For the text-containing cell, return its midpoint in [x, y] coordinate format. 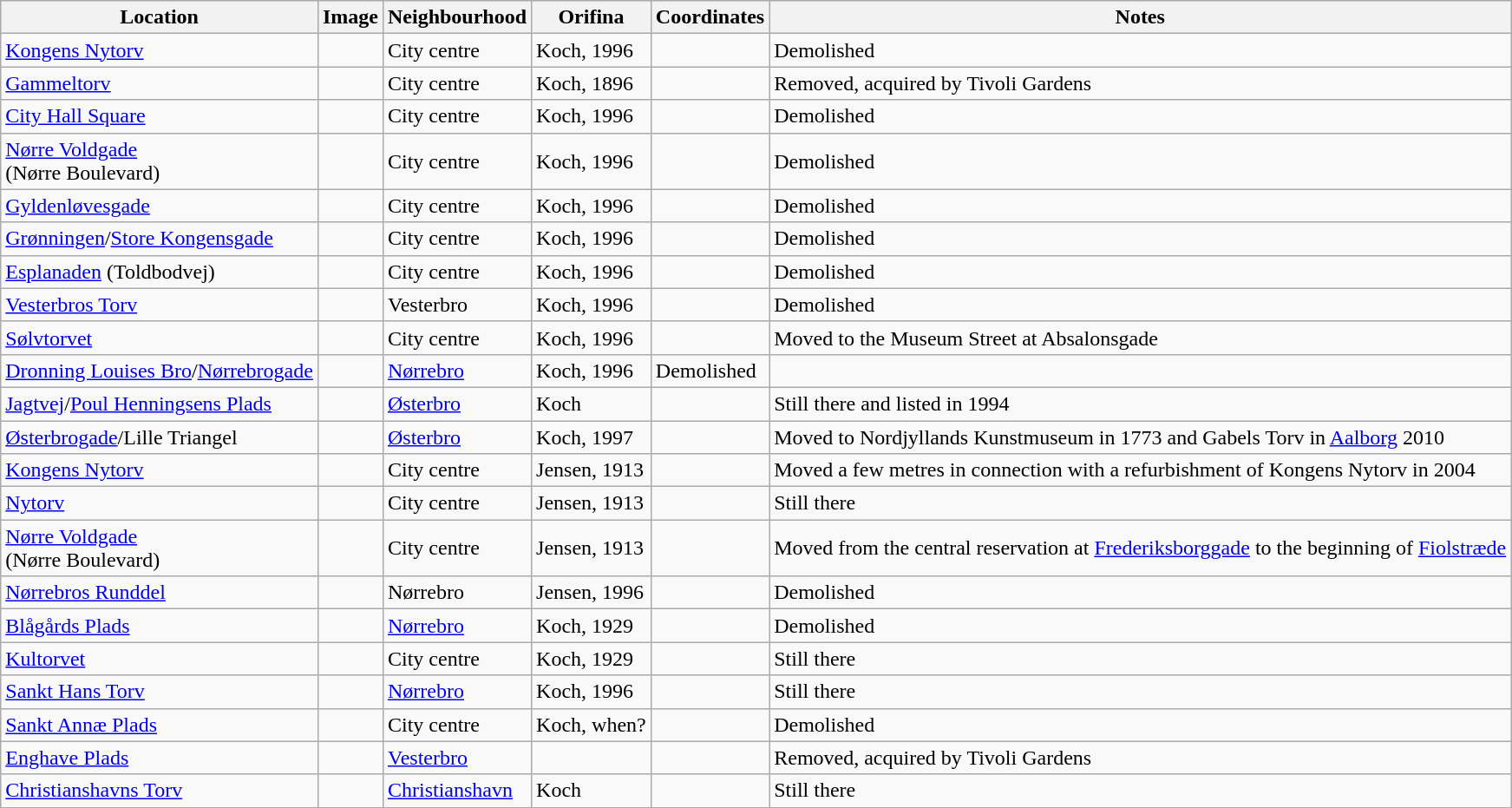
Christianshavns Torv [160, 791]
Blågårds Plads [160, 626]
Koch, 1896 [592, 83]
Christianshavn [456, 791]
Dronning Louises Bro/Nørrebrogade [160, 371]
Moved to the Museum Street at Absalonsgade [1140, 338]
Østerbrogade/Lille Triangel [160, 437]
Vesterbros Torv [160, 305]
Location [160, 17]
Sankt Annæ Plads [160, 725]
Sankt Hans Torv [160, 692]
City Hall Square [160, 116]
Gammeltorv [160, 83]
Jensen, 1996 [592, 593]
Gyldenløvesgade [160, 206]
Koch, 1997 [592, 437]
Moved a few metres in connection with a refurbishment of Kongens Nytorv in 2004 [1140, 470]
Coordinates [710, 17]
Neighbourhood [456, 17]
Jagtvej/Poul Henningsens Plads [160, 404]
Esplanaden (Toldbodvej) [160, 272]
Still there and listed in 1994 [1140, 404]
Nørrebros Runddel [160, 593]
Moved to Nordjyllands Kunstmuseum in 1773 and Gabels Torv in Aalborg 2010 [1140, 437]
Orifina [592, 17]
Nytorv [160, 503]
Moved from the central reservation at Frederiksborggade to the beginning of Fiolstræde [1140, 549]
Kultorvet [160, 659]
Grønningen/Store Kongensgade [160, 239]
Image [350, 17]
Notes [1140, 17]
Enghave Plads [160, 758]
Sølvtorvet [160, 338]
Koch, when? [592, 725]
